Search for the cell housing the specified text and yield its [x, y] center coordinate. 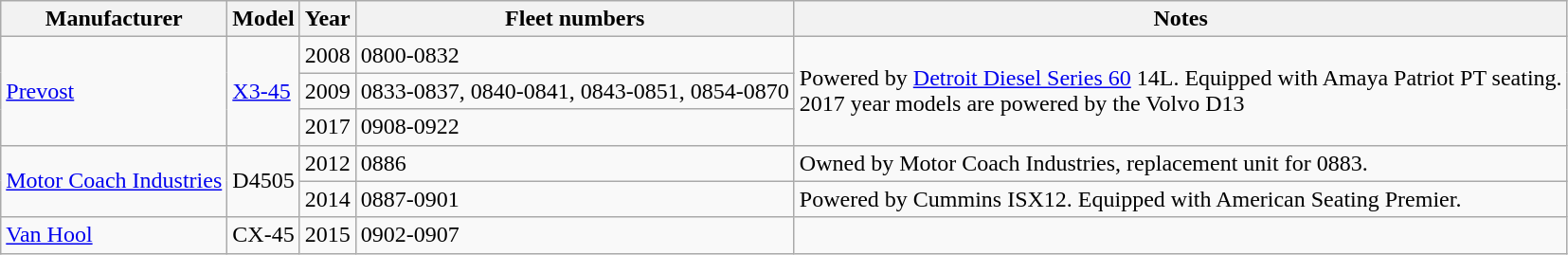
0887-0901 [574, 199]
Prevost [114, 91]
2008 [328, 55]
Van Hool [114, 235]
0833-0837, 0840-0841, 0843-0851, 0854-0870 [574, 91]
0908-0922 [574, 127]
D4505 [263, 181]
Model [263, 19]
2017 [328, 127]
0800-0832 [574, 55]
0886 [574, 163]
Powered by Cummins ISX12. Equipped with American Seating Premier. [1181, 199]
Fleet numbers [574, 19]
Powered by Detroit Diesel Series 60 14L. Equipped with Amaya Patriot PT seating.2017 year models are powered by the Volvo D13 [1181, 91]
2015 [328, 235]
Year [328, 19]
X3-45 [263, 91]
Notes [1181, 19]
2012 [328, 163]
Owned by Motor Coach Industries, replacement unit for 0883. [1181, 163]
Manufacturer [114, 19]
CX-45 [263, 235]
Motor Coach Industries [114, 181]
2014 [328, 199]
0902-0907 [574, 235]
2009 [328, 91]
